Return the (X, Y) coordinate for the center point of the cell that contains the specified text.  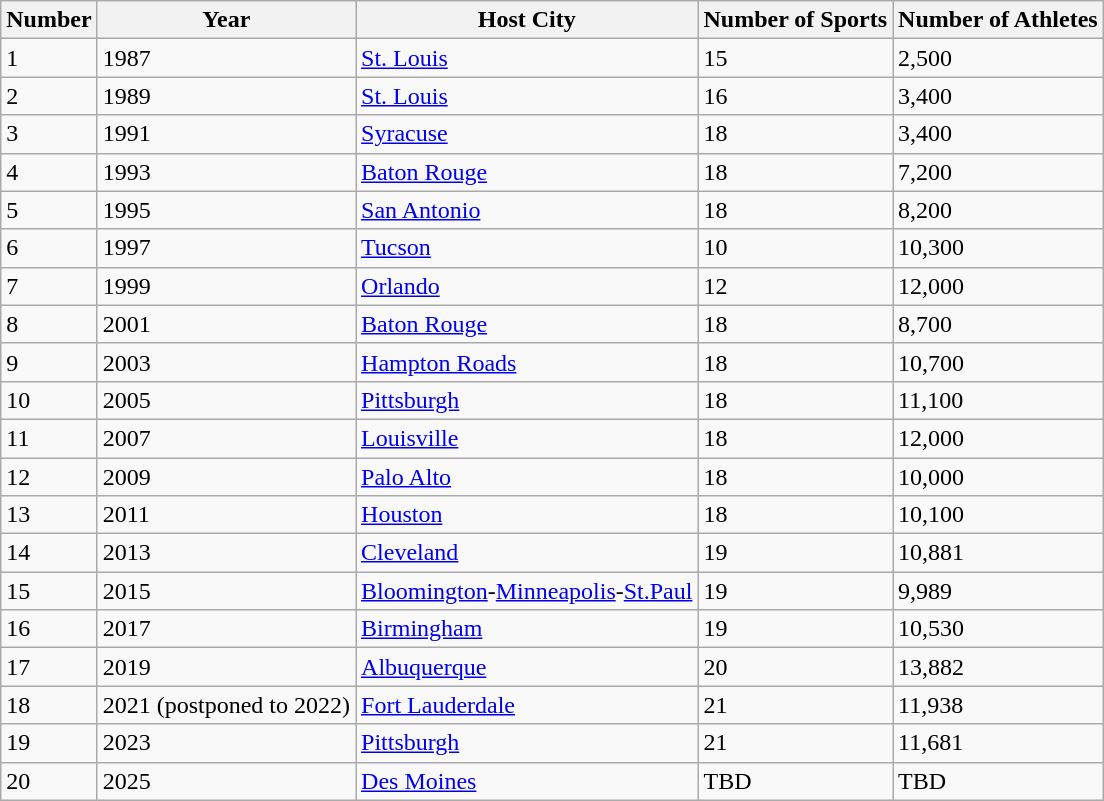
Number of Athletes (998, 20)
2025 (226, 781)
11,681 (998, 743)
Number of Sports (796, 20)
6 (49, 248)
1995 (226, 210)
Bloomington-Minneapolis-St.Paul (527, 591)
Albuquerque (527, 667)
2023 (226, 743)
1 (49, 58)
7 (49, 286)
13 (49, 515)
10,000 (998, 477)
2021 (postponed to 2022) (226, 705)
2001 (226, 324)
Louisville (527, 438)
8 (49, 324)
3 (49, 134)
2003 (226, 362)
9 (49, 362)
Host City (527, 20)
10,100 (998, 515)
2015 (226, 591)
8,200 (998, 210)
2019 (226, 667)
1997 (226, 248)
9,989 (998, 591)
1987 (226, 58)
10,530 (998, 629)
17 (49, 667)
1989 (226, 96)
10,700 (998, 362)
1991 (226, 134)
2 (49, 96)
2013 (226, 553)
7,200 (998, 172)
Palo Alto (527, 477)
2005 (226, 400)
13,882 (998, 667)
Cleveland (527, 553)
14 (49, 553)
11,938 (998, 705)
Birmingham (527, 629)
4 (49, 172)
8,700 (998, 324)
Year (226, 20)
Des Moines (527, 781)
11 (49, 438)
Number (49, 20)
11,100 (998, 400)
2017 (226, 629)
Tucson (527, 248)
2007 (226, 438)
2,500 (998, 58)
1999 (226, 286)
San Antonio (527, 210)
1993 (226, 172)
Fort Lauderdale (527, 705)
10,881 (998, 553)
Hampton Roads (527, 362)
Syracuse (527, 134)
Houston (527, 515)
2009 (226, 477)
Orlando (527, 286)
10,300 (998, 248)
5 (49, 210)
2011 (226, 515)
